Identify which cell holds the provided text, then report its [X, Y] central coordinate. 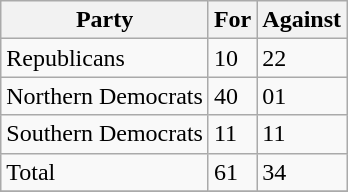
For [232, 20]
22 [302, 58]
Southern Democrats [105, 134]
01 [302, 96]
Total [105, 172]
Republicans [105, 58]
61 [232, 172]
Against [302, 20]
34 [302, 172]
Northern Democrats [105, 96]
Party [105, 20]
40 [232, 96]
10 [232, 58]
